Return the (X, Y) coordinate for the center point of the cell that contains the specified text.  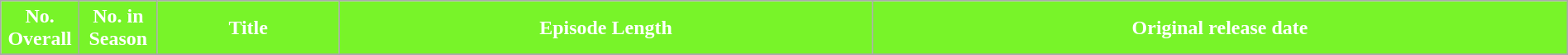
Title (248, 28)
Episode Length (605, 28)
No. Overall (40, 28)
No. in Season (117, 28)
Original release date (1220, 28)
